Capture the cell that displays the provided text and extract its [X, Y] central coordinate. 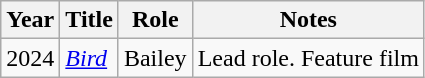
Bailey [155, 58]
Year [30, 20]
Title [90, 20]
2024 [30, 58]
Bird [90, 58]
Notes [308, 20]
Role [155, 20]
Lead role. Feature film [308, 58]
